Capture the cell that displays the provided text and extract its [x, y] central coordinate. 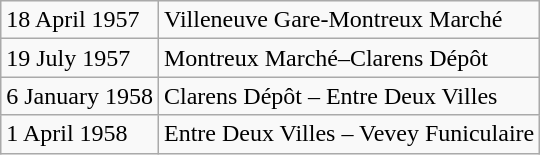
19 July 1957 [80, 58]
Entre Deux Villes – Vevey Funiculaire [348, 134]
1 April 1958 [80, 134]
Montreux Marché–Clarens Dépôt [348, 58]
Clarens Dépôt – Entre Deux Villes [348, 96]
6 January 1958 [80, 96]
Villeneuve Gare-Montreux Marché [348, 20]
18 April 1957 [80, 20]
